From the cell containing the given text, extract its center point as [X, Y] coordinate. 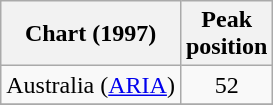
Peakposition [226, 34]
Australia (ARIA) [91, 85]
52 [226, 85]
Chart (1997) [91, 34]
